From the cell containing the given text, extract its center point as [x, y] coordinate. 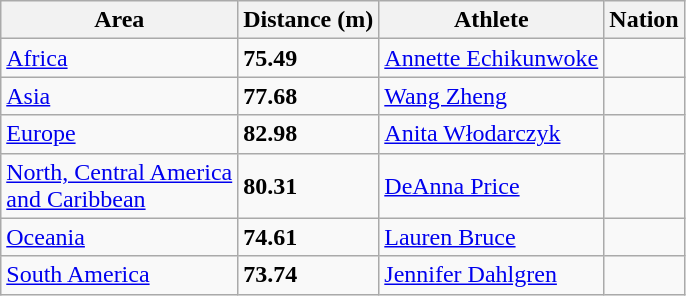
82.98 [308, 134]
Jennifer Dahlgren [492, 275]
Anita Włodarczyk [492, 134]
Athlete [492, 20]
75.49 [308, 58]
Wang Zheng [492, 96]
Lauren Bruce [492, 237]
Area [120, 20]
Nation [644, 20]
Distance (m) [308, 20]
Annette Echikunwoke [492, 58]
South America [120, 275]
North, Central America and Caribbean [120, 186]
Africa [120, 58]
80.31 [308, 186]
74.61 [308, 237]
DeAnna Price [492, 186]
Oceania [120, 237]
77.68 [308, 96]
Europe [120, 134]
Asia [120, 96]
73.74 [308, 275]
